Pinpoint the cell where the given text exists, returning its [x, y] midpoint coordinate. 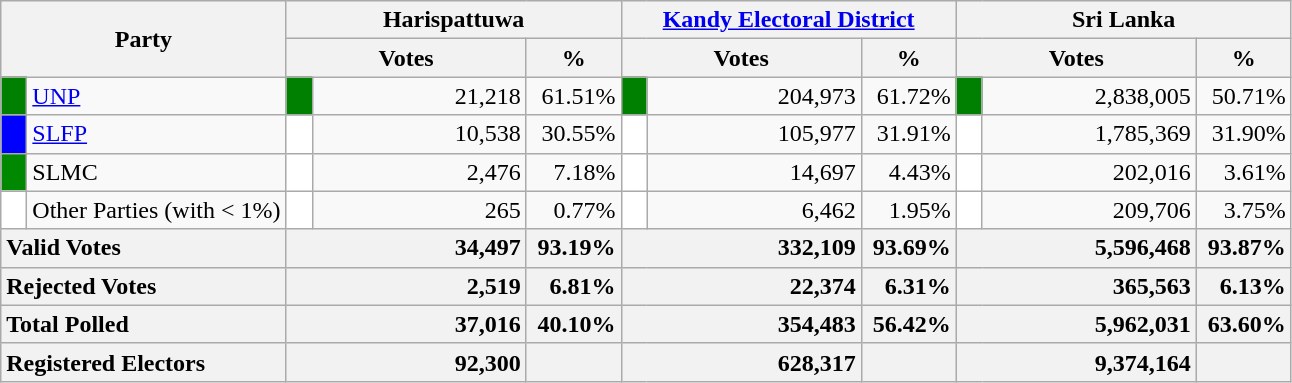
UNP [156, 96]
93.69% [908, 248]
37,016 [406, 324]
9,374,164 [1076, 362]
21,218 [419, 96]
3.61% [1244, 172]
93.19% [574, 248]
56.42% [908, 324]
204,973 [754, 96]
61.72% [908, 96]
2,838,005 [1089, 96]
628,317 [741, 362]
0.77% [574, 210]
SLMC [156, 172]
92,300 [406, 362]
5,596,468 [1076, 248]
354,483 [741, 324]
10,538 [419, 134]
Valid Votes [144, 248]
7.18% [574, 172]
SLFP [156, 134]
2,519 [406, 286]
50.71% [1244, 96]
6.31% [908, 286]
265 [419, 210]
Rejected Votes [144, 286]
Total Polled [144, 324]
Registered Electors [144, 362]
Other Parties (with < 1%) [156, 210]
Sri Lanka [1124, 20]
6.81% [574, 286]
63.60% [1244, 324]
332,109 [741, 248]
4.43% [908, 172]
2,476 [419, 172]
209,706 [1089, 210]
34,497 [406, 248]
1.95% [908, 210]
31.90% [1244, 134]
Kandy Electoral District [788, 20]
105,977 [754, 134]
93.87% [1244, 248]
6,462 [754, 210]
Harispattuwa [454, 20]
3.75% [1244, 210]
365,563 [1076, 286]
40.10% [574, 324]
61.51% [574, 96]
5,962,031 [1076, 324]
14,697 [754, 172]
Party [144, 39]
1,785,369 [1089, 134]
31.91% [908, 134]
6.13% [1244, 286]
202,016 [1089, 172]
22,374 [741, 286]
30.55% [574, 134]
